Pinpoint the cell where the given text exists, returning its (X, Y) midpoint coordinate. 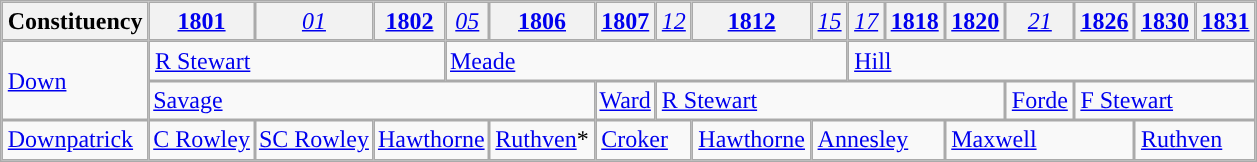
Downpatrick (76, 140)
C Rowley (202, 140)
Forde (1040, 101)
Down (76, 80)
1801 (202, 22)
15 (830, 22)
1830 (1166, 22)
Croker (644, 140)
12 (674, 22)
Ruthven (1196, 140)
01 (314, 22)
F Stewart (1165, 101)
1818 (914, 22)
17 (866, 22)
Ward (626, 101)
1812 (752, 22)
Maxwell (1040, 140)
1802 (409, 22)
Constituency (76, 22)
1806 (542, 22)
1807 (626, 22)
Hill (1052, 61)
Savage (372, 101)
1831 (1226, 22)
Ruthven* (542, 140)
SC Rowley (314, 140)
Annesley (878, 140)
1820 (976, 22)
05 (468, 22)
1826 (1104, 22)
21 (1040, 22)
Meade (647, 61)
